Scan for the cell matching the given text and deliver its (X, Y) coordinate at center. 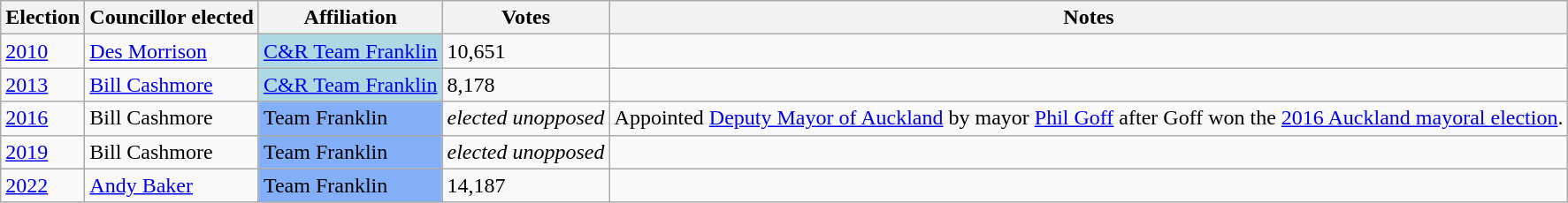
Affiliation (350, 18)
Votes (525, 18)
14,187 (525, 185)
Des Morrison (172, 51)
2010 (42, 51)
Election (42, 18)
Andy Baker (172, 185)
2019 (42, 152)
2022 (42, 185)
Councillor elected (172, 18)
Notes (1089, 18)
Appointed Deputy Mayor of Auckland by mayor Phil Goff after Goff won the 2016 Auckland mayoral election. (1089, 118)
2013 (42, 85)
2016 (42, 118)
10,651 (525, 51)
8,178 (525, 85)
